Scan for the cell matching the given text and deliver its (x, y) coordinate at center. 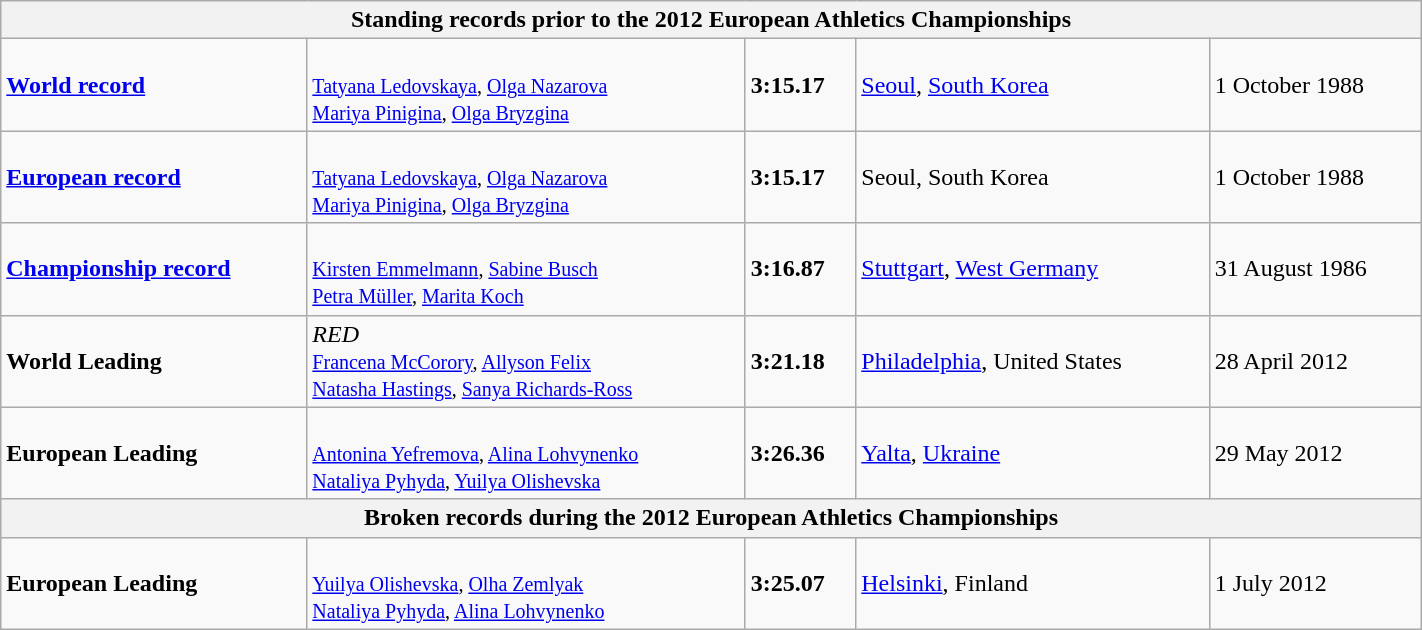
28 April 2012 (1315, 361)
World record (154, 85)
1 July 2012 (1315, 583)
Broken records during the 2012 European Athletics Championships (711, 518)
Kirsten Emmelmann, Sabine BuschPetra Müller, Marita Koch (526, 269)
REDFrancena McCorory, Allyson FelixNatasha Hastings, Sanya Richards-Ross (526, 361)
29 May 2012 (1315, 453)
Stuttgart, West Germany (1032, 269)
Yalta, Ukraine (1032, 453)
Helsinki, Finland (1032, 583)
3:25.07 (800, 583)
Philadelphia, United States (1032, 361)
Standing records prior to the 2012 European Athletics Championships (711, 20)
3:26.36 (800, 453)
Championship record (154, 269)
European record (154, 177)
31 August 1986 (1315, 269)
3:16.87 (800, 269)
Antonina Yefremova, Alina LohvynenkoNataliya Pyhyda, Yuilya Olishevska (526, 453)
3:21.18 (800, 361)
World Leading (154, 361)
Yuilya Olishevska, Olha Zemlyak Nataliya Pyhyda, Alina Lohvynenko (526, 583)
